Detect which cell encompasses the target text, then output its (X, Y) center coordinate. 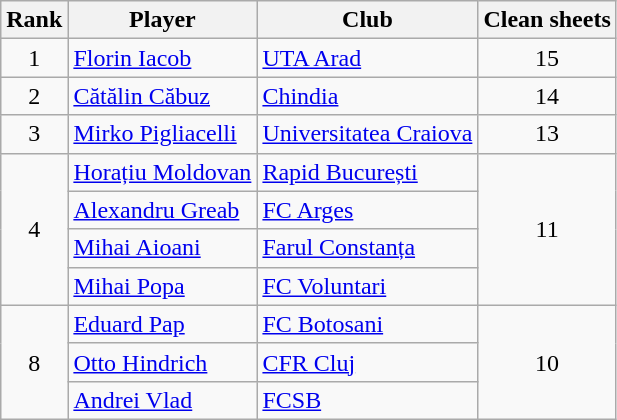
FCSB (368, 400)
2 (34, 96)
Eduard Pap (162, 324)
Florin Iacob (162, 58)
Alexandru Greab (162, 210)
Mihai Aioani (162, 248)
Universitatea Craiova (368, 134)
Club (368, 20)
Rank (34, 20)
1 (34, 58)
FC Arges (368, 210)
4 (34, 229)
Otto Hindrich (162, 362)
UTA Arad (368, 58)
FC Botosani (368, 324)
Clean sheets (547, 20)
FC Voluntari (368, 286)
Rapid București (368, 172)
Mihai Popa (162, 286)
14 (547, 96)
8 (34, 362)
11 (547, 229)
3 (34, 134)
13 (547, 134)
15 (547, 58)
Farul Constanța (368, 248)
Horațiu Moldovan (162, 172)
Mirko Pigliacelli (162, 134)
Chindia (368, 96)
10 (547, 362)
Andrei Vlad (162, 400)
Cătălin Căbuz (162, 96)
CFR Cluj (368, 362)
Player (162, 20)
